Capture the cell that displays the provided text and extract its [x, y] central coordinate. 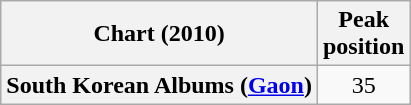
35 [363, 85]
South Korean Albums (Gaon) [160, 85]
Chart (2010) [160, 34]
Peakposition [363, 34]
